Return the (X, Y) coordinate for the center point of the cell that contains the specified text.  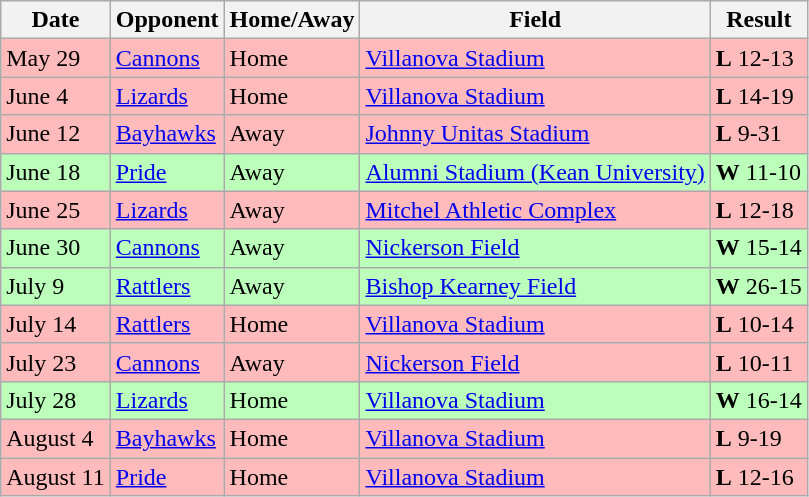
Johnny Unitas Stadium (535, 134)
Date (56, 20)
June 12 (56, 134)
L 9-31 (758, 134)
Bishop Kearney Field (535, 286)
L 10-11 (758, 362)
L 9-19 (758, 438)
Field (535, 20)
W 16-14 (758, 400)
Opponent (167, 20)
June 25 (56, 210)
W 26-15 (758, 286)
W 11-10 (758, 172)
L 14-19 (758, 96)
L 12-16 (758, 477)
August 4 (56, 438)
Alumni Stadium (Kean University) (535, 172)
July 14 (56, 324)
June 30 (56, 248)
July 23 (56, 362)
L 10-14 (758, 324)
Home/Away (292, 20)
August 11 (56, 477)
Result (758, 20)
July 28 (56, 400)
June 4 (56, 96)
Mitchel Athletic Complex (535, 210)
W 15-14 (758, 248)
L 12-13 (758, 58)
June 18 (56, 172)
July 9 (56, 286)
L 12-18 (758, 210)
May 29 (56, 58)
